Capture the cell that displays the provided text and extract its [X, Y] central coordinate. 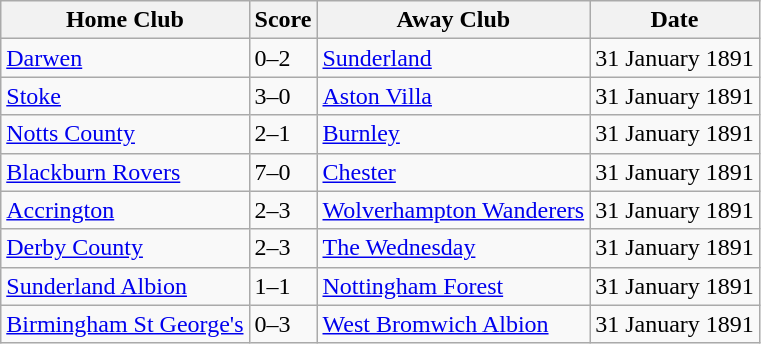
Darwen [125, 58]
Date [675, 20]
Home Club [125, 20]
Score [283, 20]
Burnley [454, 134]
Birmingham St George's [125, 324]
0–2 [283, 58]
Notts County [125, 134]
0–3 [283, 324]
The Wednesday [454, 248]
West Bromwich Albion [454, 324]
3–0 [283, 96]
Away Club [454, 20]
Sunderland [454, 58]
2–1 [283, 134]
Derby County [125, 248]
Sunderland Albion [125, 286]
7–0 [283, 172]
Blackburn Rovers [125, 172]
Aston Villa [454, 96]
Nottingham Forest [454, 286]
Wolverhampton Wanderers [454, 210]
1–1 [283, 286]
Chester [454, 172]
Stoke [125, 96]
Accrington [125, 210]
